Return the (x, y) coordinate for the center point of the cell that contains the specified text.  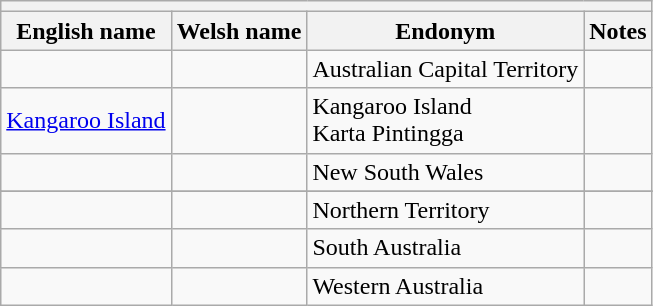
Kangaroo Island (86, 120)
South Australia (446, 248)
Australian Capital Territory (446, 69)
English name (86, 31)
Kangaroo IslandKarta Pintingga (446, 120)
Endonym (446, 31)
Welsh name (239, 31)
Northern Territory (446, 210)
Western Australia (446, 286)
Notes (618, 31)
New South Wales (446, 172)
